Detect which cell encompasses the target text, then output its (X, Y) center coordinate. 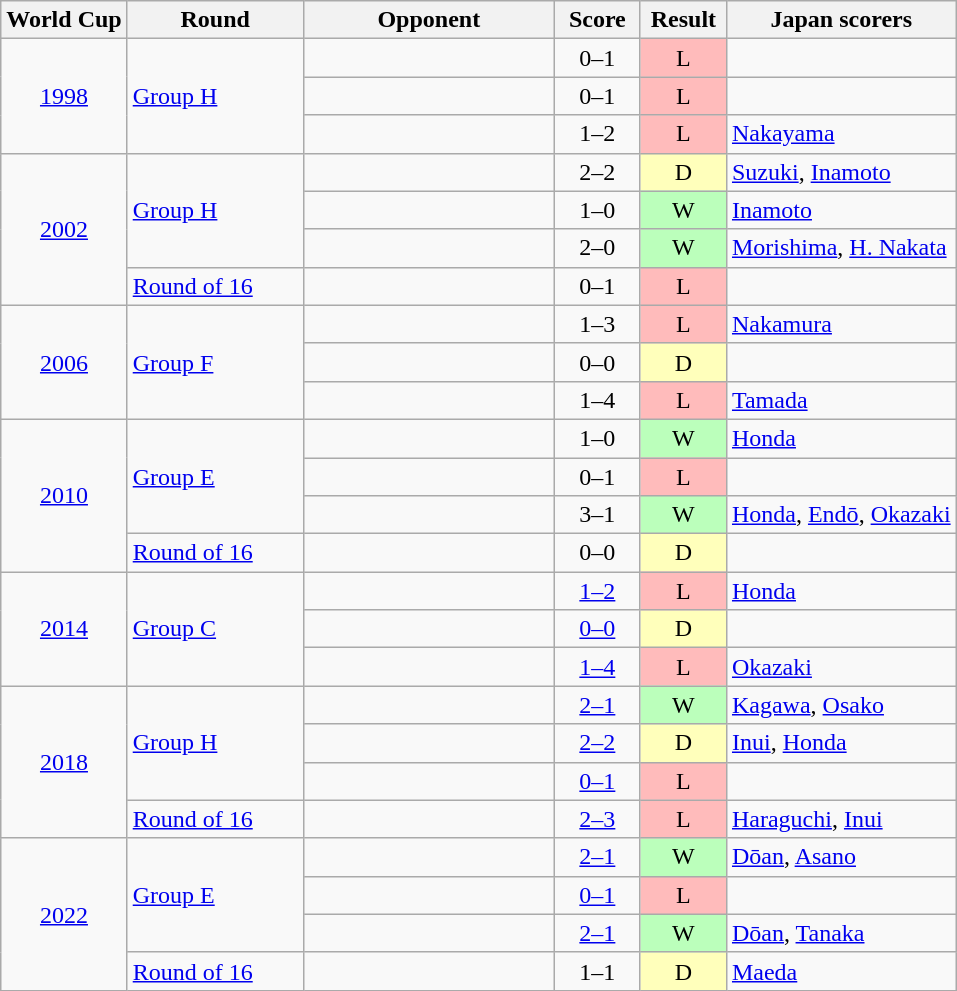
2018 (64, 762)
Group C (215, 629)
Score (597, 20)
Okazaki (841, 667)
Haraguchi, Inui (841, 819)
Dōan, Asano (841, 857)
Result (683, 20)
1–3 (597, 324)
Japan scorers (841, 20)
2006 (64, 362)
Inamoto (841, 210)
Round (215, 20)
Group F (215, 362)
Suzuki, Inamoto (841, 172)
Maeda (841, 971)
3–1 (597, 515)
Dōan, Tanaka (841, 933)
Nakayama (841, 134)
Tamada (841, 400)
2014 (64, 629)
1998 (64, 96)
Morishima, H. Nakata (841, 248)
Honda, Endō, Okazaki (841, 515)
1–1 (597, 971)
Inui, Honda (841, 743)
Kagawa, Osako (841, 705)
Opponent (428, 20)
2–0 (597, 248)
2022 (64, 914)
World Cup (64, 20)
2010 (64, 495)
2002 (64, 229)
Nakamura (841, 324)
2–3 (597, 819)
